Find where the given text appears and provide that cell's center as [X, Y] coordinate. 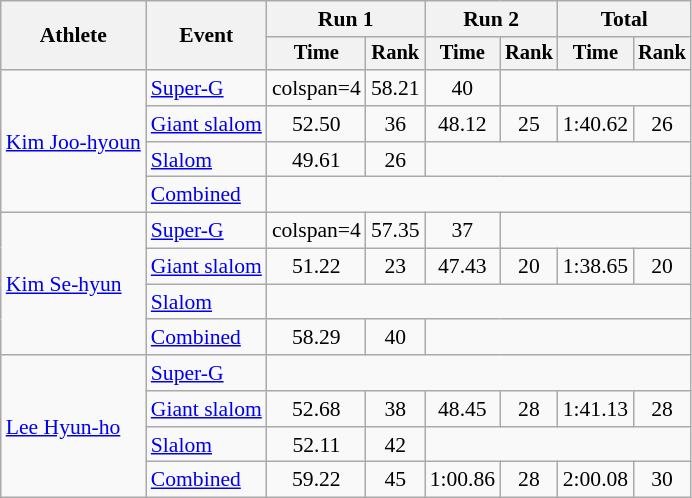
Athlete [74, 36]
36 [396, 124]
30 [662, 480]
23 [396, 267]
1:40.62 [596, 124]
Kim Joo-hyoun [74, 141]
59.22 [316, 480]
Kim Se-hyun [74, 284]
1:38.65 [596, 267]
Event [206, 36]
1:41.13 [596, 409]
52.50 [316, 124]
Run 1 [346, 19]
38 [396, 409]
58.29 [316, 338]
42 [396, 445]
Total [624, 19]
48.45 [462, 409]
49.61 [316, 160]
47.43 [462, 267]
52.68 [316, 409]
Run 2 [492, 19]
48.12 [462, 124]
57.35 [396, 231]
52.11 [316, 445]
2:00.08 [596, 480]
25 [529, 124]
Lee Hyun-ho [74, 426]
1:00.86 [462, 480]
51.22 [316, 267]
45 [396, 480]
58.21 [396, 88]
37 [462, 231]
